Pinpoint the cell where the given text exists, returning its [X, Y] midpoint coordinate. 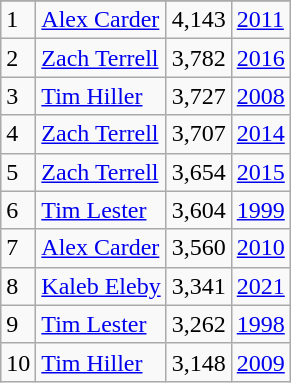
7 [18, 248]
3,560 [198, 248]
1998 [260, 324]
1999 [260, 210]
3,148 [198, 362]
9 [18, 324]
5 [18, 172]
3,727 [198, 96]
3,604 [198, 210]
2010 [260, 248]
2009 [260, 362]
3,341 [198, 286]
3,262 [198, 324]
2021 [260, 286]
3,782 [198, 58]
10 [18, 362]
2 [18, 58]
8 [18, 286]
3,654 [198, 172]
3,707 [198, 134]
2016 [260, 58]
6 [18, 210]
3 [18, 96]
1 [18, 20]
4,143 [198, 20]
2015 [260, 172]
2008 [260, 96]
4 [18, 134]
2011 [260, 20]
Kaleb Eleby [101, 286]
2014 [260, 134]
